Locate the cell with the specified text and output its [X, Y] center coordinate. 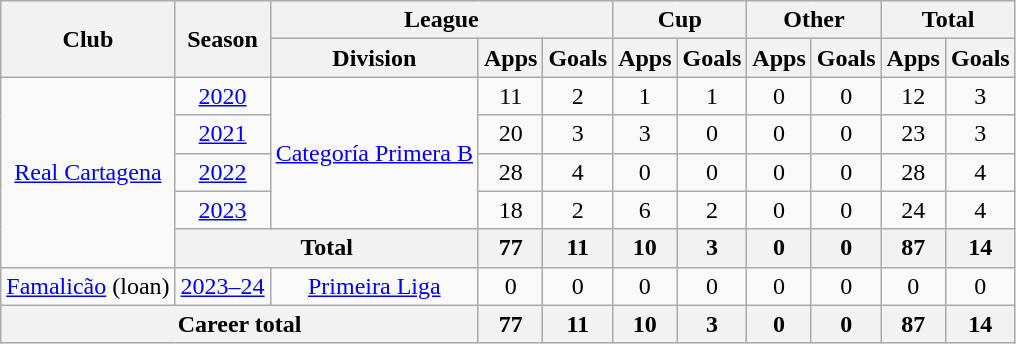
24 [913, 210]
2023 [222, 210]
Career total [240, 324]
Season [222, 39]
Real Cartagena [88, 172]
League [442, 20]
2023–24 [222, 286]
Other [814, 20]
Primeira Liga [374, 286]
Cup [680, 20]
20 [510, 134]
2020 [222, 96]
12 [913, 96]
Club [88, 39]
18 [510, 210]
23 [913, 134]
2022 [222, 172]
Division [374, 58]
2021 [222, 134]
Categoría Primera B [374, 153]
6 [645, 210]
Famalicão (loan) [88, 286]
